Scan for the cell matching the given text and deliver its [X, Y] coordinate at center. 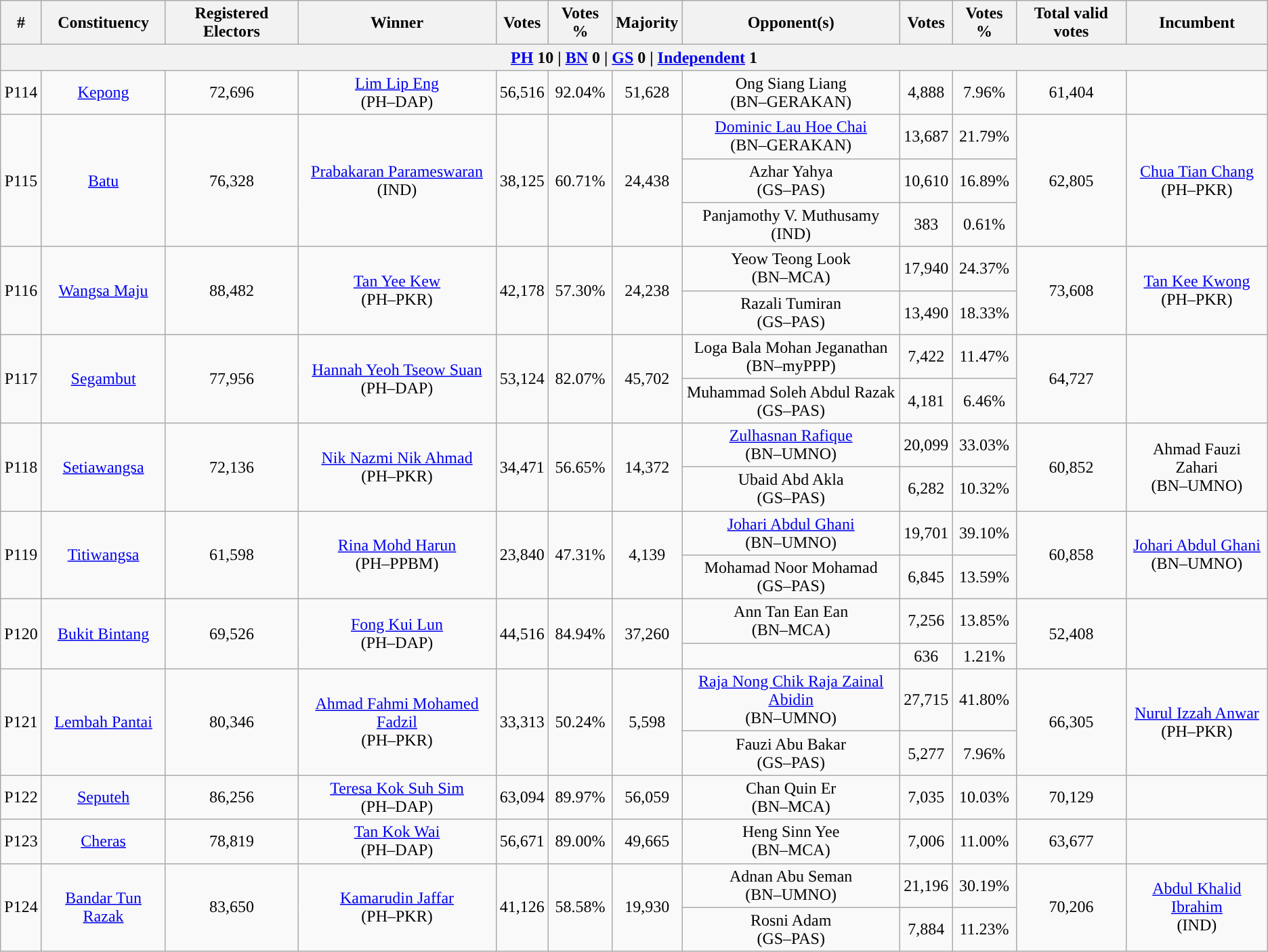
51,628 [648, 92]
5,277 [927, 753]
24.37% [984, 268]
Titiwangsa [103, 555]
Muhammad Soleh Abdul Razak(GS–PAS) [791, 401]
88,482 [232, 290]
Fong Kui Lun(PH–DAP) [397, 634]
Bandar Tun Razak [103, 907]
24,438 [648, 180]
39.10% [984, 532]
7,256 [927, 622]
Ahmad Fauzi Zahari(BN–UMNO) [1198, 467]
60.71% [580, 180]
636 [927, 656]
Dominic Lau Hoe Chai(BN–GERAKAN) [791, 137]
13,687 [927, 137]
Majority [648, 23]
Wangsa Maju [103, 290]
Raja Nong Chik Raja Zainal Abidin(BN–UMNO) [791, 700]
82.07% [580, 378]
Lembah Pantai [103, 722]
4,181 [927, 401]
Prabakaran Parameswaran(IND) [397, 180]
Panjamothy V. Muthusamy(IND) [791, 225]
76,328 [232, 180]
70,129 [1071, 798]
Mohamad Noor Mohamad(GS–PAS) [791, 577]
30.19% [984, 886]
Adnan Abu Seman(BN–UMNO) [791, 886]
23,840 [522, 555]
77,956 [232, 378]
10.32% [984, 489]
Ong Siang Liang(BN–GERAKAN) [791, 92]
383 [927, 225]
70,206 [1071, 907]
Batu [103, 180]
56,516 [522, 92]
Rina Mohd Harun(PH–PPBM) [397, 555]
Winner [397, 23]
72,136 [232, 467]
10,610 [927, 180]
42,178 [522, 290]
Seputeh [103, 798]
34,471 [522, 467]
86,256 [232, 798]
78,819 [232, 841]
Ubaid Abd Akla(GS–PAS) [791, 489]
Loga Bala Mohan Jeganathan(BN–myPPP) [791, 356]
80,346 [232, 722]
19,930 [648, 907]
17,940 [927, 268]
7,884 [927, 929]
1.21% [984, 656]
66,305 [1071, 722]
P114 [21, 92]
56,671 [522, 841]
P116 [21, 290]
Tan Kok Wai(PH–DAP) [397, 841]
Ahmad Fahmi Mohamed Fadzil(PH–PKR) [397, 722]
56.65% [580, 467]
Chua Tian Chang(PH–PKR) [1198, 180]
Kepong [103, 92]
41,126 [522, 907]
Rosni Adam(GS–PAS) [791, 929]
13.59% [984, 577]
Yeow Teong Look(BN–MCA) [791, 268]
P115 [21, 180]
P119 [21, 555]
4,139 [648, 555]
60,858 [1071, 555]
Azhar Yahya(GS–PAS) [791, 180]
P123 [21, 841]
6,282 [927, 489]
64,727 [1071, 378]
33,313 [522, 722]
Tan Kee Kwong(PH–PKR) [1198, 290]
89.97% [580, 798]
61,404 [1071, 92]
24,238 [648, 290]
P124 [21, 907]
6,845 [927, 577]
Teresa Kok Suh Sim(PH–DAP) [397, 798]
Segambut [103, 378]
Abdul Khalid Ibrahim(IND) [1198, 907]
33.03% [984, 444]
Fauzi Abu Bakar(GS–PAS) [791, 753]
Constituency [103, 23]
Nurul Izzah Anwar(PH–PKR) [1198, 722]
Tan Yee Kew(PH–PKR) [397, 290]
11.47% [984, 356]
21,196 [927, 886]
Kamarudin Jaffar(PH–PKR) [397, 907]
21.79% [984, 137]
45,702 [648, 378]
Opponent(s) [791, 23]
11.00% [984, 841]
4,888 [927, 92]
Setiawangsa [103, 467]
5,598 [648, 722]
Cheras [103, 841]
60,852 [1071, 467]
14,372 [648, 467]
18.33% [984, 313]
19,701 [927, 532]
37,260 [648, 634]
Hannah Yeoh Tseow Suan(PH–DAP) [397, 378]
P120 [21, 634]
Registered Electors [232, 23]
84.94% [580, 634]
52,408 [1071, 634]
61,598 [232, 555]
0.61% [984, 225]
47.31% [580, 555]
Total valid votes [1071, 23]
13,490 [927, 313]
62,805 [1071, 180]
89.00% [580, 841]
# [21, 23]
Incumbent [1198, 23]
41.80% [984, 700]
20,099 [927, 444]
16.89% [984, 180]
58.58% [580, 907]
44,516 [522, 634]
53,124 [522, 378]
72,696 [232, 92]
Lim Lip Eng(PH–DAP) [397, 92]
56,059 [648, 798]
49,665 [648, 841]
Zulhasnan Rafique(BN–UMNO) [791, 444]
11.23% [984, 929]
38,125 [522, 180]
7,006 [927, 841]
57.30% [580, 290]
63,677 [1071, 841]
Razali Tumiran(GS–PAS) [791, 313]
10.03% [984, 798]
P118 [21, 467]
P117 [21, 378]
73,608 [1071, 290]
Nik Nazmi Nik Ahmad(PH–PKR) [397, 467]
7,035 [927, 798]
P122 [21, 798]
27,715 [927, 700]
PH 10 | BN 0 | GS 0 | Independent 1 [634, 58]
63,094 [522, 798]
92.04% [580, 92]
13.85% [984, 622]
83,650 [232, 907]
Bukit Bintang [103, 634]
6.46% [984, 401]
69,526 [232, 634]
50.24% [580, 722]
Ann Tan Ean Ean(BN–MCA) [791, 622]
P121 [21, 722]
Chan Quin Er(BN–MCA) [791, 798]
Heng Sinn Yee(BN–MCA) [791, 841]
7,422 [927, 356]
